Return (X, Y) of the center of cell containing provided text 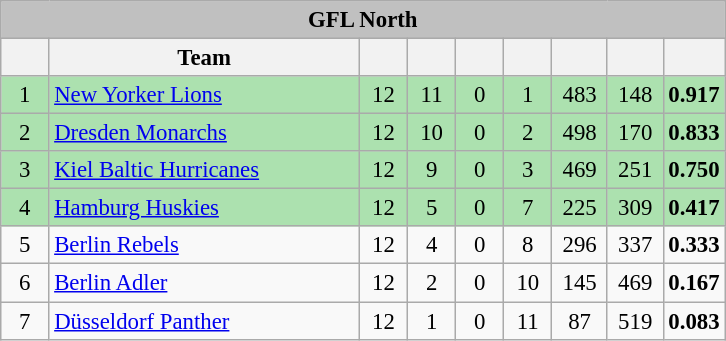
Düsseldorf Panther (204, 321)
170 (635, 133)
Kiel Baltic Hurricanes (204, 170)
0.083 (694, 321)
251 (635, 170)
0.333 (694, 245)
309 (635, 208)
225 (580, 208)
519 (635, 321)
Berlin Adler (204, 283)
483 (580, 95)
145 (580, 283)
Dresden Monarchs (204, 133)
148 (635, 95)
9 (432, 170)
87 (580, 321)
337 (635, 245)
8 (528, 245)
498 (580, 133)
New Yorker Lions (204, 95)
6 (25, 283)
0.750 (694, 170)
Berlin Rebels (204, 245)
0.417 (694, 208)
GFL North (363, 20)
Team (204, 58)
Hamburg Huskies (204, 208)
0.833 (694, 133)
0.917 (694, 95)
0.167 (694, 283)
296 (580, 245)
